Return [X, Y] of the center of cell containing provided text 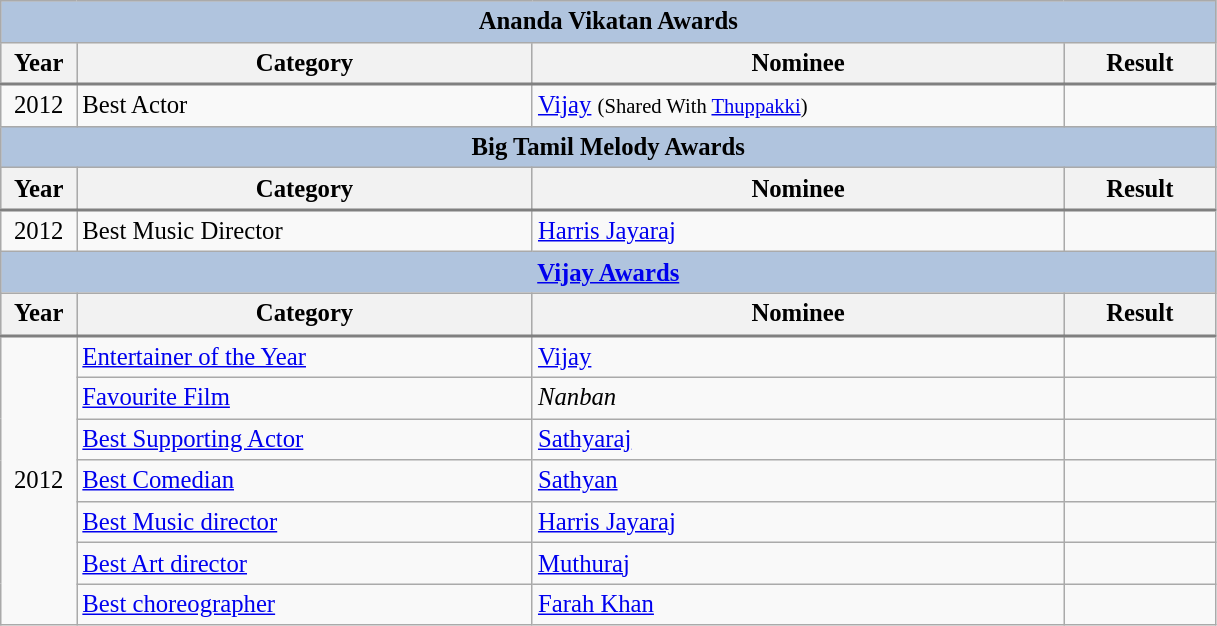
Best Actor [305, 106]
Nanban [798, 398]
Muthuraj [798, 564]
Best Music director [305, 522]
Best Music Director [305, 231]
Best choreographer [305, 606]
Vijay Awards [608, 272]
Farah Khan [798, 606]
Vijay (Shared With Thuppakki) [798, 106]
Entertainer of the Year [305, 357]
Best Comedian [305, 480]
Vijay [798, 357]
Favourite Film [305, 398]
Best Supporting Actor [305, 440]
Sathyaraj [798, 440]
Ananda Vikatan Awards [608, 22]
Big Tamil Melody Awards [608, 148]
Sathyan [798, 480]
Best Art director [305, 564]
